Find where the given text appears and provide that cell's center as [X, Y] coordinate. 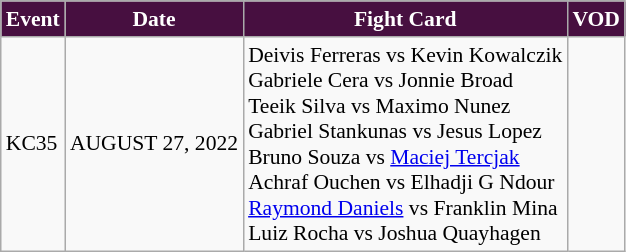
Date [154, 19]
AUGUST 27, 2022 [154, 144]
Fight Card [405, 19]
Event [33, 19]
VOD [596, 19]
KC35 [33, 144]
